Search for the cell housing the specified text and yield its [x, y] center coordinate. 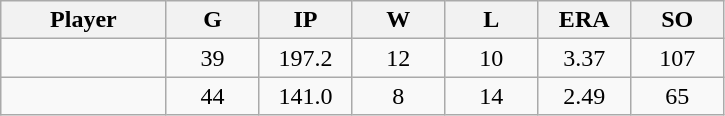
ERA [584, 20]
141.0 [306, 96]
Player [84, 20]
G [212, 20]
44 [212, 96]
197.2 [306, 58]
65 [678, 96]
SO [678, 20]
L [492, 20]
8 [398, 96]
W [398, 20]
IP [306, 20]
2.49 [584, 96]
39 [212, 58]
14 [492, 96]
3.37 [584, 58]
12 [398, 58]
107 [678, 58]
10 [492, 58]
